Extract the [X, Y] coordinate from the center of the cell holding the provided text.  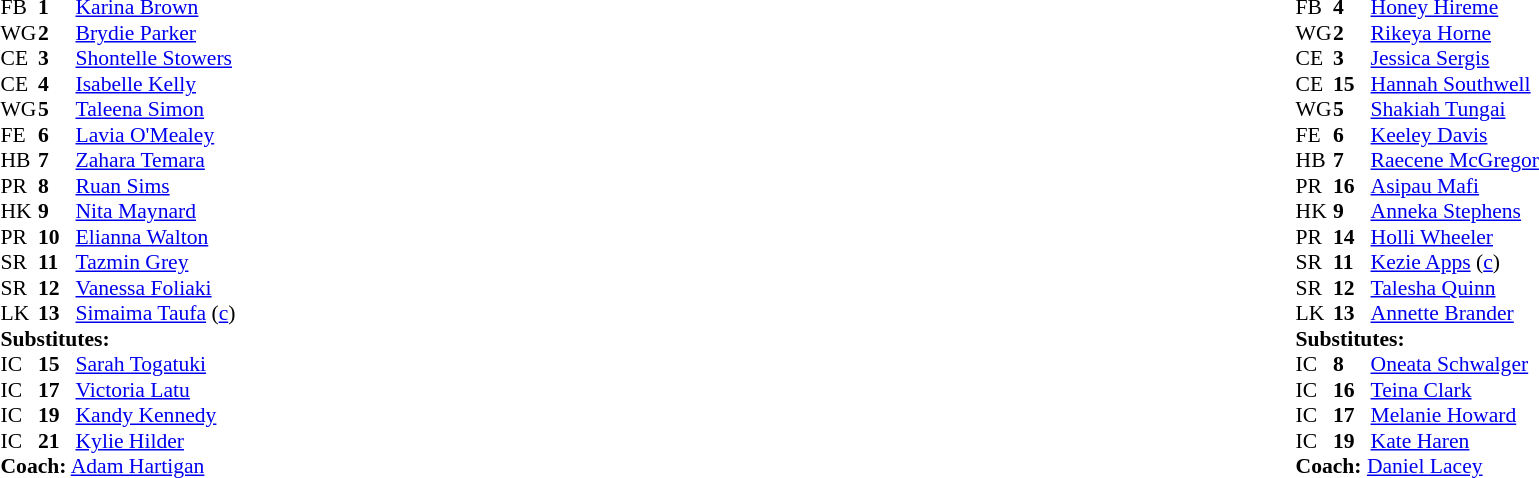
Kezie Apps (c) [1455, 263]
Jessica Sergis [1455, 59]
Shontelle Stowers [156, 59]
Oneata Schwalger [1455, 365]
Asipau Mafi [1455, 186]
Melanie Howard [1455, 415]
Kate Haren [1455, 441]
Brydie Parker [156, 33]
Sarah Togatuki [156, 365]
Anneka Stephens [1455, 211]
Tazmin Grey [156, 263]
Hannah Southwell [1455, 84]
Annette Brander [1455, 313]
4 [57, 84]
14 [1352, 237]
Rikeya Horne [1455, 33]
Simaima Taufa (c) [156, 313]
Raecene McGregor [1455, 161]
Victoria Latu [156, 390]
Ruan Sims [156, 186]
Teina Clark [1455, 390]
Kylie Hilder [156, 441]
Lavia O'Mealey [156, 135]
Taleena Simon [156, 109]
Nita Maynard [156, 211]
Isabelle Kelly [156, 84]
Keeley Davis [1455, 135]
Talesha Quinn [1455, 288]
Vanessa Foliaki [156, 288]
Elianna Walton [156, 237]
Kandy Kennedy [156, 415]
Zahara Temara [156, 161]
Shakiah Tungai [1455, 109]
Holli Wheeler [1455, 237]
21 [57, 441]
10 [57, 237]
